Output the (X, Y) coordinate of the center of the cell containing the given text.  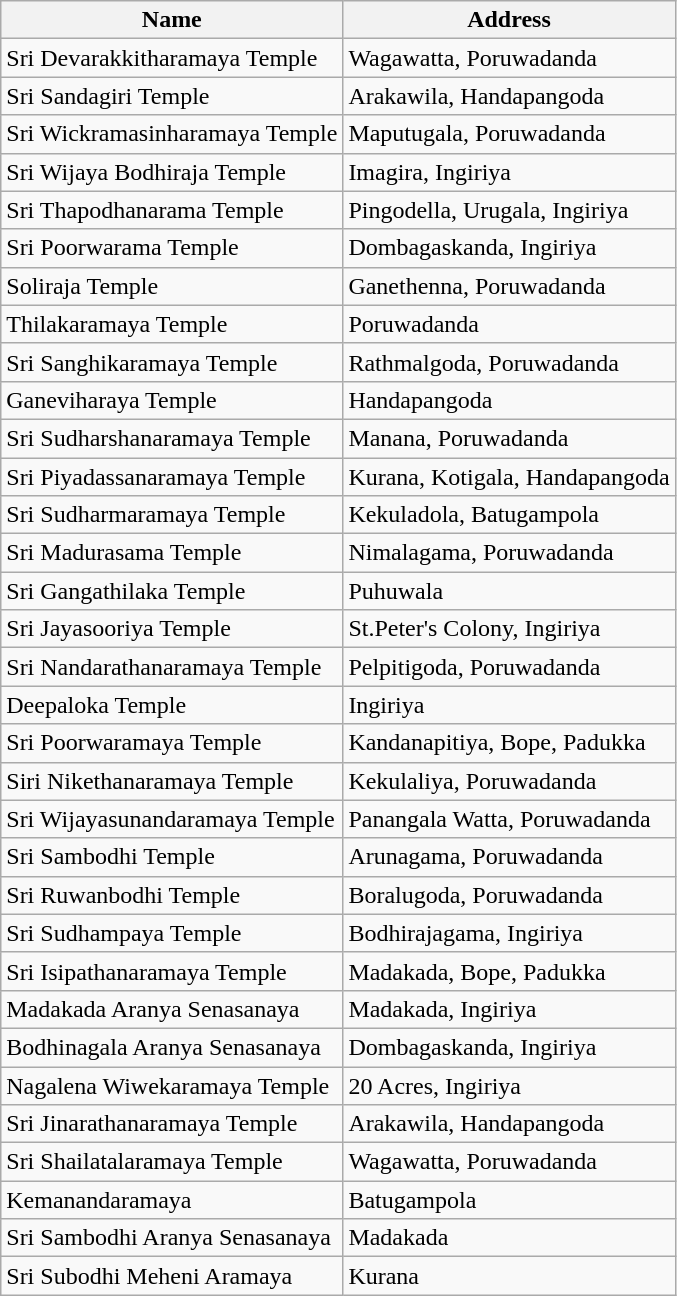
Bodhirajagama, Ingiriya (509, 933)
Puhuwala (509, 591)
Pingodella, Urugala, Ingiriya (509, 210)
Rathmalgoda, Poruwadanda (509, 362)
Nagalena Wiwekaramaya Temple (172, 1085)
Kemanandaramaya (172, 1200)
Boralugoda, Poruwadanda (509, 895)
Sri Wijayasunandaramaya Temple (172, 819)
Name (172, 20)
Sri Devarakkitharamaya Temple (172, 58)
Batugampola (509, 1200)
Thilakaramaya Temple (172, 324)
Sri Sambodhi Temple (172, 857)
Madakada, Ingiriya (509, 1009)
Sri Wickramasinharamaya Temple (172, 134)
Sri Nandarathanaramaya Temple (172, 667)
Kekuladola, Batugampola (509, 515)
Siri Nikethanaramaya Temple (172, 781)
Kandanapitiya, Bope, Padukka (509, 743)
Pelpitigoda, Poruwadanda (509, 667)
Bodhinagala Aranya Senasanaya (172, 1047)
20 Acres, Ingiriya (509, 1085)
Nimalagama, Poruwadanda (509, 553)
Sri Piyadassanaramaya Temple (172, 477)
Sri Sambodhi Aranya Senasanaya (172, 1238)
Poruwadanda (509, 324)
Imagira, Ingiriya (509, 172)
Sri Gangathilaka Temple (172, 591)
Madakada Aranya Senasanaya (172, 1009)
Arunagama, Poruwadanda (509, 857)
Soliraja Temple (172, 286)
Sri Jinarathanaramaya Temple (172, 1124)
Sri Shailatalaramaya Temple (172, 1162)
Sri Poorwaramaya Temple (172, 743)
Sri Isipathanaramaya Temple (172, 971)
Ingiriya (509, 705)
Sri Thapodhanarama Temple (172, 210)
Sri Sudharmaramaya Temple (172, 515)
Manana, Poruwadanda (509, 438)
Panangala Watta, Poruwadanda (509, 819)
Kurana, Kotigala, Handapangoda (509, 477)
Ganeviharaya Temple (172, 400)
Sri Sudhampaya Temple (172, 933)
St.Peter's Colony, Ingiriya (509, 629)
Ganethenna, Poruwadanda (509, 286)
Kurana (509, 1276)
Sri Sandagiri Temple (172, 96)
Handapangoda (509, 400)
Address (509, 20)
Deepaloka Temple (172, 705)
Sri Madurasama Temple (172, 553)
Sri Sudharshanaramaya Temple (172, 438)
Sri Ruwanbodhi Temple (172, 895)
Sri Sanghikaramaya Temple (172, 362)
Kekulaliya, Poruwadanda (509, 781)
Maputugala, Poruwadanda (509, 134)
Sri Wijaya Bodhiraja Temple (172, 172)
Sri Jayasooriya Temple (172, 629)
Madakada, Bope, Padukka (509, 971)
Madakada (509, 1238)
Sri Poorwarama Temple (172, 248)
Sri Subodhi Meheni Aramaya (172, 1276)
